Search for the cell housing the specified text and yield its [X, Y] center coordinate. 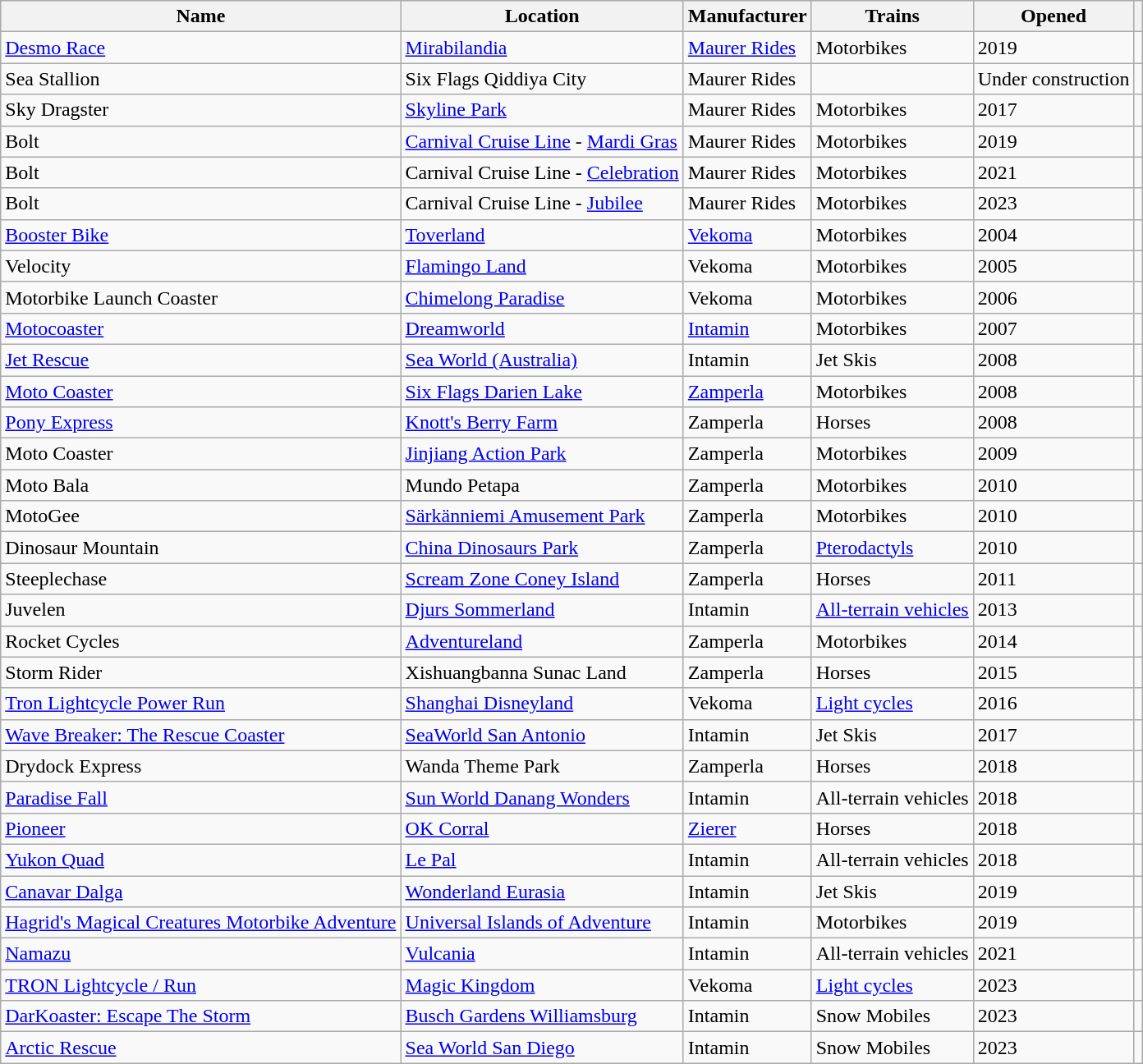
Six Flags Qiddiya City [542, 79]
Wanda Theme Park [542, 766]
Dinosaur Mountain [200, 548]
Wonderland Eurasia [542, 891]
SeaWorld San Antonio [542, 735]
Jet Rescue [200, 360]
Arctic Rescue [200, 1048]
Toverland [542, 235]
Carnival Cruise Line - Jubilee [542, 204]
2006 [1053, 297]
TRON Lightcycle / Run [200, 985]
DarKoaster: Escape The Storm [200, 1016]
Paradise Fall [200, 797]
Rocket Cycles [200, 641]
2005 [1053, 266]
Motorbike Launch Coaster [200, 297]
Scream Zone Coney Island [542, 579]
Skyline Park [542, 110]
Sea World (Australia) [542, 360]
Adventureland [542, 641]
Hagrid's Magical Creatures Motorbike Adventure [200, 923]
Magic Kingdom [542, 985]
Vulcania [542, 954]
Opened [1053, 16]
Velocity [200, 266]
Shanghai Disneyland [542, 704]
2004 [1053, 235]
Name [200, 16]
Booster Bike [200, 235]
Motocoaster [200, 328]
Tron Lightcycle Power Run [200, 704]
Pony Express [200, 423]
Yukon Quad [200, 860]
2011 [1053, 579]
Storm Rider [200, 672]
Universal Islands of Adventure [542, 923]
Juvelen [200, 610]
Drydock Express [200, 766]
Mundo Petapa [542, 485]
2015 [1053, 672]
2016 [1053, 704]
Under construction [1053, 79]
Knott's Berry Farm [542, 423]
Flamingo Land [542, 266]
2013 [1053, 610]
Six Flags Darien Lake [542, 392]
OK Corral [542, 828]
Steeplechase [200, 579]
Carnival Cruise Line - Celebration [542, 172]
Sea Stallion [200, 79]
Pioneer [200, 828]
China Dinosaurs Park [542, 548]
Djurs Sommerland [542, 610]
Zierer [747, 828]
Chimelong Paradise [542, 297]
Carnival Cruise Line - Mardi Gras [542, 141]
Busch Gardens Williamsburg [542, 1016]
Trains [892, 16]
Dreamworld [542, 328]
MotoGee [200, 516]
Desmo Race [200, 48]
Pterodactyls [892, 548]
Mirabilandia [542, 48]
Le Pal [542, 860]
Wave Breaker: The Rescue Coaster [200, 735]
Särkänniemi Amusement Park [542, 516]
Namazu [200, 954]
2014 [1053, 641]
2009 [1053, 454]
Sun World Danang Wonders [542, 797]
Jinjiang Action Park [542, 454]
Moto Bala [200, 485]
2007 [1053, 328]
Manufacturer [747, 16]
Sea World San Diego [542, 1048]
Sky Dragster [200, 110]
Location [542, 16]
Canavar Dalga [200, 891]
Xishuangbanna Sunac Land [542, 672]
